Scan for the cell matching the given text and deliver its (x, y) coordinate at center. 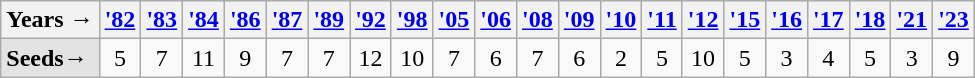
'87 (287, 20)
'15 (745, 20)
'18 (870, 20)
11 (204, 58)
'08 (538, 20)
'11 (662, 20)
'84 (204, 20)
'10 (621, 20)
'09 (579, 20)
'89 (329, 20)
'98 (412, 20)
'86 (245, 20)
Seeds→ (50, 58)
'92 (371, 20)
2 (621, 58)
'23 (954, 20)
'16 (787, 20)
12 (371, 58)
'05 (454, 20)
4 (828, 58)
'12 (703, 20)
'21 (912, 20)
'83 (162, 20)
'17 (828, 20)
Years → (50, 20)
'06 (496, 20)
'82 (120, 20)
